Search for the cell housing the specified text and yield its (x, y) center coordinate. 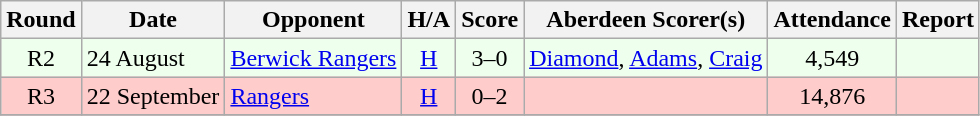
Attendance (832, 20)
0–2 (490, 96)
Round (41, 20)
H/A (429, 20)
14,876 (832, 96)
24 August (153, 58)
Score (490, 20)
Berwick Rangers (314, 58)
Diamond, Adams, Craig (646, 58)
Opponent (314, 20)
Date (153, 20)
R2 (41, 58)
4,549 (832, 58)
Aberdeen Scorer(s) (646, 20)
R3 (41, 96)
Rangers (314, 96)
3–0 (490, 58)
22 September (153, 96)
Report (938, 20)
